Detect which cell encompasses the target text, then output its (x, y) center coordinate. 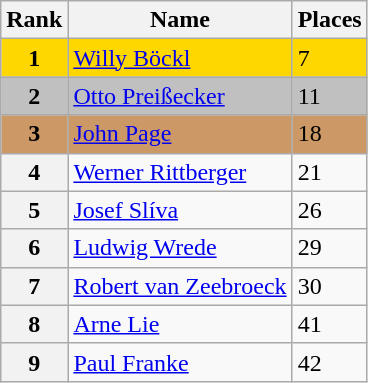
2 (34, 96)
4 (34, 172)
1 (34, 58)
Rank (34, 20)
9 (34, 362)
John Page (180, 134)
5 (34, 210)
3 (34, 134)
18 (330, 134)
Josef Slíva (180, 210)
21 (330, 172)
Willy Böckl (180, 58)
Otto Preißecker (180, 96)
Werner Rittberger (180, 172)
Robert van Zeebroeck (180, 286)
42 (330, 362)
Arne Lie (180, 324)
26 (330, 210)
Ludwig Wrede (180, 248)
29 (330, 248)
Name (180, 20)
Places (330, 20)
11 (330, 96)
41 (330, 324)
30 (330, 286)
Paul Franke (180, 362)
6 (34, 248)
8 (34, 324)
